Provide the [X, Y] coordinate of the cell's center where the given text is located.  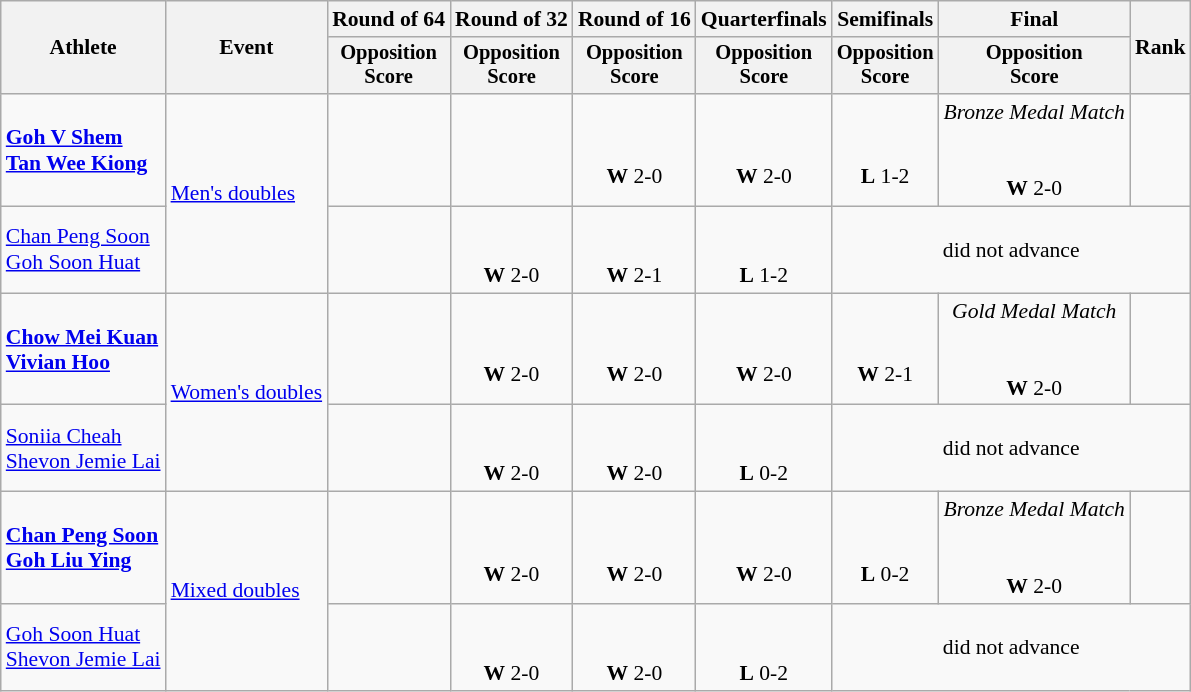
Round of 64 [388, 19]
Rank [1160, 48]
Chan Peng SoonGoh Liu Ying [84, 548]
Men's doubles [247, 194]
Event [247, 48]
Round of 32 [512, 19]
Gold Medal MatchW 2-0 [1034, 349]
Chan Peng SoonGoh Soon Huat [84, 250]
Semifinals [886, 19]
Final [1034, 19]
Round of 16 [634, 19]
Goh Soon HuatShevon Jemie Lai [84, 648]
Quarterfinals [764, 19]
Women's doubles [247, 392]
Chow Mei KuanVivian Hoo [84, 349]
Soniia CheahShevon Jemie Lai [84, 448]
Mixed doubles [247, 592]
Goh V ShemTan Wee Kiong [84, 150]
Athlete [84, 48]
